Detect which cell encompasses the target text, then output its (X, Y) center coordinate. 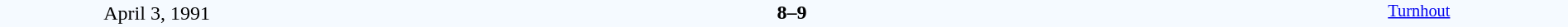
April 3, 1991 (157, 13)
Turnhout (1419, 13)
8–9 (791, 12)
